Capture the cell that displays the provided text and extract its [X, Y] central coordinate. 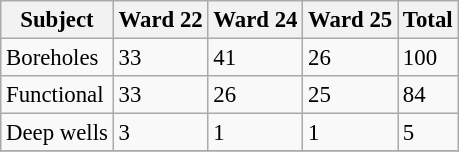
Boreholes [57, 58]
3 [160, 133]
Ward 25 [350, 20]
Functional [57, 95]
5 [428, 133]
Total [428, 20]
Ward 24 [256, 20]
84 [428, 95]
Deep wells [57, 133]
Subject [57, 20]
25 [350, 95]
41 [256, 58]
100 [428, 58]
Ward 22 [160, 20]
